Provide the [X, Y] coordinate of the cell's center where the given text is located.  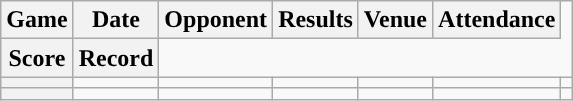
Date [116, 20]
Record [116, 58]
Game [37, 20]
Results [316, 20]
Score [37, 58]
Venue [395, 20]
Attendance [497, 20]
Opponent [216, 20]
